Capture the cell that displays the provided text and extract its (X, Y) central coordinate. 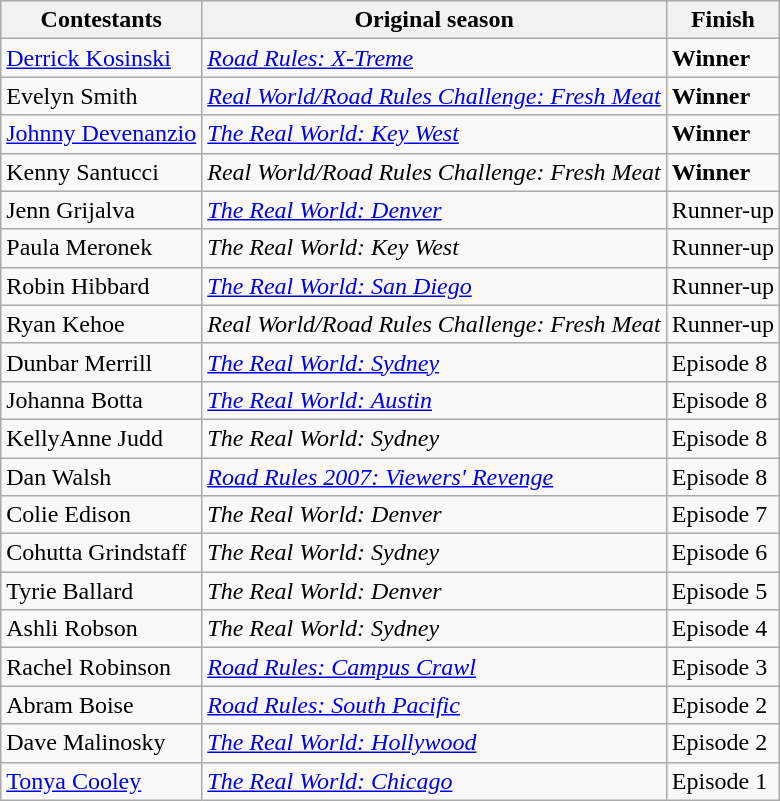
The Real World: Hollywood (434, 743)
Colie Edison (102, 515)
The Real World: Austin (434, 400)
Tonya Cooley (102, 781)
The Real World: Chicago (434, 781)
Johanna Botta (102, 400)
Road Rules: South Pacific (434, 705)
Road Rules: X-Treme (434, 58)
Finish (722, 20)
Tyrie Ballard (102, 591)
Episode 6 (722, 553)
Rachel Robinson (102, 667)
Cohutta Grindstaff (102, 553)
Dan Walsh (102, 477)
Episode 3 (722, 667)
Derrick Kosinski (102, 58)
Road Rules: Campus Crawl (434, 667)
Contestants (102, 20)
Ryan Kehoe (102, 324)
Kenny Santucci (102, 172)
Evelyn Smith (102, 96)
Robin Hibbard (102, 286)
Dunbar Merrill (102, 362)
Road Rules 2007: Viewers' Revenge (434, 477)
Abram Boise (102, 705)
Original season (434, 20)
Paula Meronek (102, 248)
Episode 5 (722, 591)
Jenn Grijalva (102, 210)
Ashli Robson (102, 629)
Episode 7 (722, 515)
Episode 1 (722, 781)
Episode 4 (722, 629)
Dave Malinosky (102, 743)
The Real World: San Diego (434, 286)
KellyAnne Judd (102, 438)
Johnny Devenanzio (102, 134)
